Pinpoint the cell where the given text exists, returning its [X, Y] midpoint coordinate. 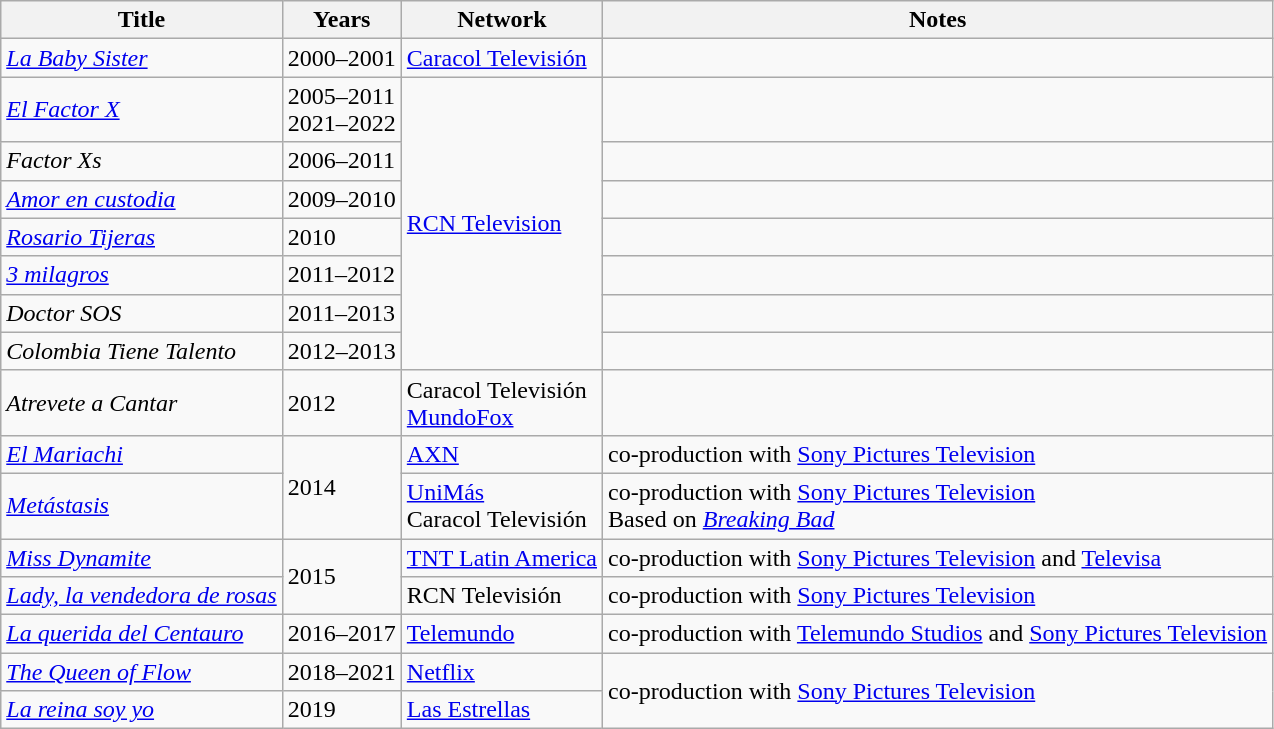
2018–2021 [342, 672]
2019 [342, 710]
2012 [342, 402]
2014 [342, 486]
Atrevete a Cantar [142, 402]
Factor Xs [142, 161]
2006–2011 [342, 161]
Amor en custodia [142, 199]
2015 [342, 576]
Notes [938, 20]
Colombia Tiene Talento [142, 351]
RCN Televisión [502, 596]
Lady, la vendedora de rosas [142, 596]
The Queen of Flow [142, 672]
2011–2012 [342, 275]
Doctor SOS [142, 313]
Caracol TelevisiónMundoFox [502, 402]
Title [142, 20]
Years [342, 20]
Metástasis [142, 506]
La querida del Centauro [142, 634]
AXN [502, 454]
El Mariachi [142, 454]
La Baby Sister [142, 58]
Netflix [502, 672]
La reina soy yo [142, 710]
2016–2017 [342, 634]
El Factor X [142, 110]
Las Estrellas [502, 710]
Rosario Tijeras [142, 237]
2012–2013 [342, 351]
co-production with Sony Pictures Television and Televisa [938, 557]
Miss Dynamite [142, 557]
co-production with Sony Pictures TelevisionBased on Breaking Bad [938, 506]
Telemundo [502, 634]
2009–2010 [342, 199]
2010 [342, 237]
Caracol Televisión [502, 58]
TNT Latin America [502, 557]
3 milagros [142, 275]
2005–20112021–2022 [342, 110]
co-production with Telemundo Studios and Sony Pictures Television [938, 634]
2011–2013 [342, 313]
UniMásCaracol Televisión [502, 506]
Network [502, 20]
2000–2001 [342, 58]
RCN Television [502, 224]
